Output the (x, y) coordinate of the center of the cell containing the given text.  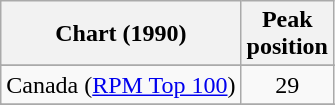
Chart (1990) (121, 34)
Canada (RPM Top 100) (121, 85)
29 (287, 85)
Peakposition (287, 34)
